Extract the [X, Y] coordinate from the center of the cell holding the provided text.  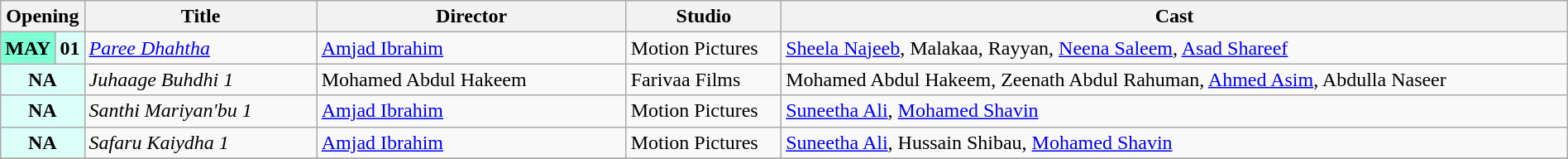
Cast [1174, 17]
Juhaage Buhdhi 1 [200, 79]
Santhi Mariyan'bu 1 [200, 111]
Suneetha Ali, Mohamed Shavin [1174, 111]
Sheela Najeeb, Malakaa, Rayyan, Neena Saleem, Asad Shareef [1174, 48]
Studio [704, 17]
Suneetha Ali, Hussain Shibau, Mohamed Shavin [1174, 142]
Director [471, 17]
Paree Dhahtha [200, 48]
Mohamed Abdul Hakeem [471, 79]
Safaru Kaiydha 1 [200, 142]
Opening [43, 17]
Mohamed Abdul Hakeem, Zeenath Abdul Rahuman, Ahmed Asim, Abdulla Naseer [1174, 79]
MAY [28, 48]
01 [69, 48]
Farivaa Films [704, 79]
Title [200, 17]
